Return (X, Y) of the center of cell containing provided text 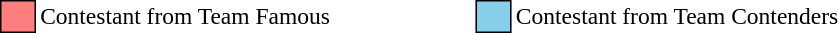
Contestant from Team Famous (186, 16)
